Locate the cell with the specified text and output its (X, Y) center coordinate. 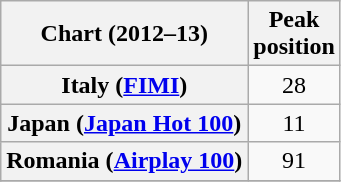
Chart (2012–13) (124, 34)
Peakposition (294, 34)
91 (294, 161)
Italy (FIMI) (124, 85)
Romania (Airplay 100) (124, 161)
28 (294, 85)
Japan (Japan Hot 100) (124, 123)
11 (294, 123)
